Determine the (X, Y) coordinate at the center of the cell enclosing the given text.  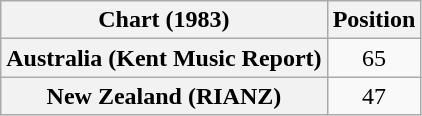
New Zealand (RIANZ) (164, 96)
Chart (1983) (164, 20)
47 (374, 96)
Australia (Kent Music Report) (164, 58)
Position (374, 20)
65 (374, 58)
